Capture the cell that displays the provided text and extract its [X, Y] central coordinate. 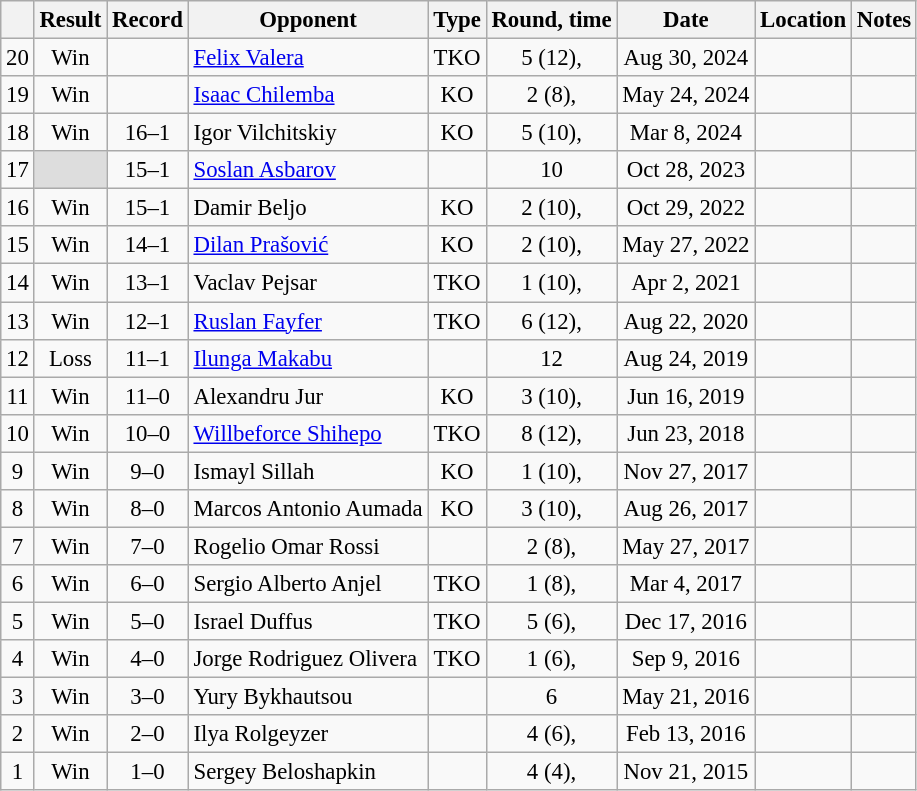
Isaac Chilemba [308, 95]
12–1 [148, 321]
Nov 27, 2017 [686, 471]
2 [18, 734]
Alexandru Jur [308, 396]
16–1 [148, 133]
5 [18, 621]
Record [148, 20]
5 (6), [552, 621]
7–0 [148, 546]
9–0 [148, 471]
Mar 8, 2024 [686, 133]
Apr 2, 2021 [686, 283]
Jun 23, 2018 [686, 433]
20 [18, 58]
6 (12), [552, 321]
May 21, 2016 [686, 697]
Dilan Prašović [308, 245]
2–0 [148, 734]
1 [18, 772]
4–0 [148, 659]
13–1 [148, 283]
Location [804, 20]
8 [18, 509]
May 27, 2022 [686, 245]
8 (12), [552, 433]
Sergio Alberto Anjel [308, 584]
May 27, 2017 [686, 546]
5 (12), [552, 58]
Sep 9, 2016 [686, 659]
Vaclav Pejsar [308, 283]
Jun 16, 2019 [686, 396]
Date [686, 20]
Aug 26, 2017 [686, 509]
6–0 [148, 584]
7 [18, 546]
Soslan Asbarov [308, 170]
16 [18, 208]
Dec 17, 2016 [686, 621]
Result [70, 20]
Willbeforce Shihepo [308, 433]
Round, time [552, 20]
Mar 4, 2017 [686, 584]
14 [18, 283]
Aug 22, 2020 [686, 321]
Ilunga Makabu [308, 358]
15 [18, 245]
9 [18, 471]
Yury Bykhautsou [308, 697]
May 24, 2024 [686, 95]
11 [18, 396]
3–0 [148, 697]
17 [18, 170]
Oct 29, 2022 [686, 208]
5 (10), [552, 133]
Nov 21, 2015 [686, 772]
19 [18, 95]
13 [18, 321]
8–0 [148, 509]
11–1 [148, 358]
Rogelio Omar Rossi [308, 546]
Felix Valera [308, 58]
4 (6), [552, 734]
5–0 [148, 621]
Igor Vilchitskiy [308, 133]
Feb 13, 2016 [686, 734]
Ilya Rolgeyzer [308, 734]
Aug 24, 2019 [686, 358]
Opponent [308, 20]
Aug 30, 2024 [686, 58]
4 [18, 659]
10–0 [148, 433]
Marcos Antonio Aumada [308, 509]
Oct 28, 2023 [686, 170]
Ismayl Sillah [308, 471]
1–0 [148, 772]
3 [18, 697]
4 (4), [552, 772]
1 (8), [552, 584]
Type [457, 20]
Israel Duffus [308, 621]
Damir Beljo [308, 208]
14–1 [148, 245]
Notes [884, 20]
Sergey Beloshapkin [308, 772]
1 (6), [552, 659]
18 [18, 133]
11–0 [148, 396]
Loss [70, 358]
Jorge Rodriguez Olivera [308, 659]
Ruslan Fayfer [308, 321]
